Capture the cell that displays the provided text and extract its (x, y) central coordinate. 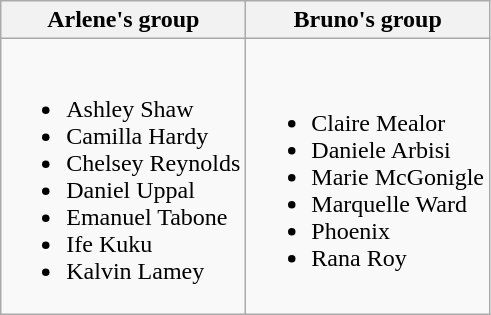
Claire MealorDaniele ArbisiMarie McGonigleMarquelle WardPhoenixRana Roy (368, 176)
Ashley ShawCamilla HardyChelsey ReynoldsDaniel UppalEmanuel TaboneIfe KukuKalvin Lamey (124, 176)
Arlene's group (124, 20)
Bruno's group (368, 20)
